Detect which cell encompasses the target text, then output its [x, y] center coordinate. 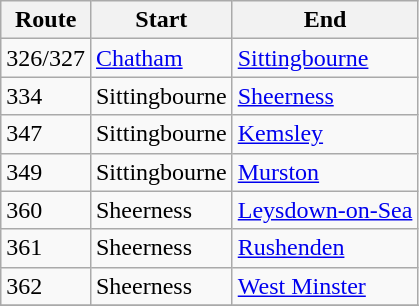
Murston [325, 172]
Route [46, 20]
Chatham [161, 58]
326/327 [46, 58]
Kemsley [325, 134]
Start [161, 20]
347 [46, 134]
334 [46, 96]
361 [46, 248]
Leysdown-on-Sea [325, 210]
360 [46, 210]
End [325, 20]
Rushenden [325, 248]
West Minster [325, 286]
362 [46, 286]
349 [46, 172]
